Find where the given text appears and provide that cell's center as (X, Y) coordinate. 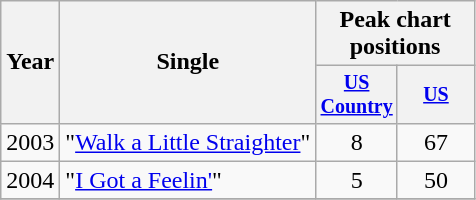
50 (436, 180)
67 (436, 142)
2004 (30, 180)
8 (357, 142)
US (436, 94)
"I Got a Feelin'" (188, 180)
Peak chartpositions (396, 34)
Single (188, 62)
5 (357, 180)
2003 (30, 142)
Year (30, 62)
US Country (357, 94)
"Walk a Little Straighter" (188, 142)
